Detect which cell encompasses the target text, then output its [X, Y] center coordinate. 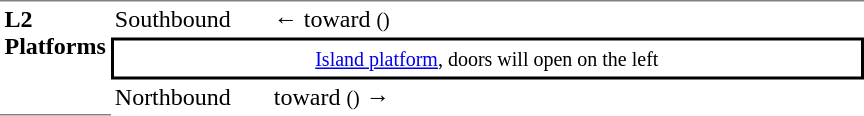
Island platform, doors will open on the left [486, 59]
← toward () [566, 19]
toward () → [566, 98]
L2Platforms [55, 58]
Northbound [190, 98]
Southbound [190, 19]
